Locate the cell with the specified text and output its (X, Y) center coordinate. 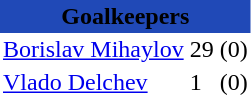
29 (202, 50)
Goalkeepers (126, 16)
(0) (234, 50)
Borislav Mihaylov (94, 50)
